Extract the [x, y] coordinate from the center of the cell holding the provided text.  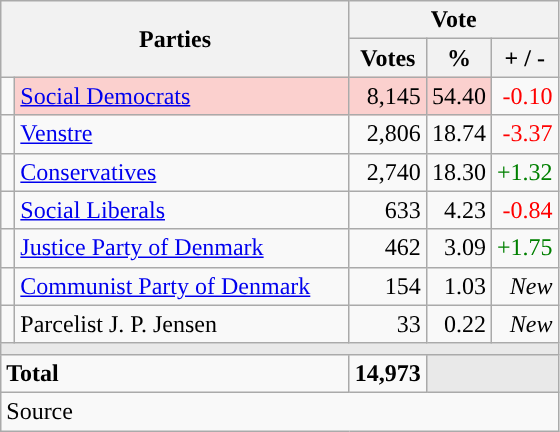
% [458, 58]
18.74 [458, 134]
18.30 [458, 172]
633 [388, 210]
Social Liberals [182, 210]
Vote [454, 20]
Parties [176, 39]
Total [176, 373]
8,145 [388, 96]
1.03 [458, 286]
Communist Party of Denmark [182, 286]
+1.32 [524, 172]
Justice Party of Denmark [182, 248]
-0.10 [524, 96]
2,740 [388, 172]
154 [388, 286]
14,973 [388, 373]
+1.75 [524, 248]
33 [388, 324]
Votes [388, 58]
0.22 [458, 324]
54.40 [458, 96]
Venstre [182, 134]
+ / - [524, 58]
4.23 [458, 210]
3.09 [458, 248]
462 [388, 248]
Source [280, 411]
-3.37 [524, 134]
Conservatives [182, 172]
-0.84 [524, 210]
Social Democrats [182, 96]
Parcelist J. P. Jensen [182, 324]
2,806 [388, 134]
